For the text-containing cell, return its midpoint in [X, Y] coordinate format. 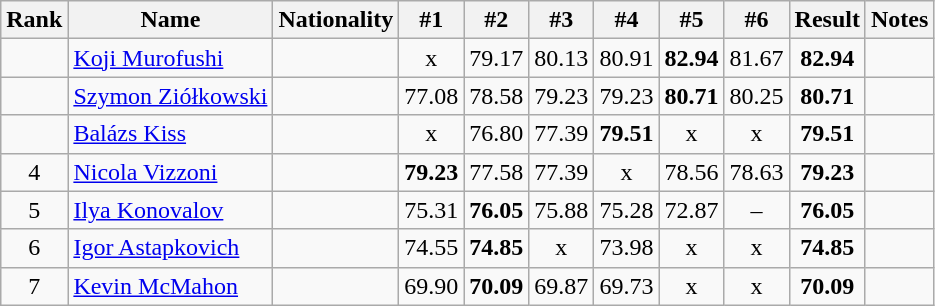
Nicola Vizzoni [170, 172]
#6 [756, 20]
69.87 [562, 286]
#1 [432, 20]
76.80 [496, 134]
– [756, 210]
79.17 [496, 58]
80.91 [626, 58]
Kevin McMahon [170, 286]
Szymon Ziółkowski [170, 96]
Rank [34, 20]
78.58 [496, 96]
Ilya Konovalov [170, 210]
75.31 [432, 210]
#4 [626, 20]
69.90 [432, 286]
4 [34, 172]
Notes [899, 20]
5 [34, 210]
#5 [692, 20]
77.58 [496, 172]
80.13 [562, 58]
78.56 [692, 172]
74.55 [432, 248]
73.98 [626, 248]
Name [170, 20]
Nationality [336, 20]
Balázs Kiss [170, 134]
Igor Astapkovich [170, 248]
6 [34, 248]
75.88 [562, 210]
81.67 [756, 58]
69.73 [626, 286]
Koji Murofushi [170, 58]
#2 [496, 20]
Result [827, 20]
78.63 [756, 172]
7 [34, 286]
77.08 [432, 96]
72.87 [692, 210]
80.25 [756, 96]
75.28 [626, 210]
#3 [562, 20]
